Return the (X, Y) coordinate for the center point of the cell that contains the specified text.  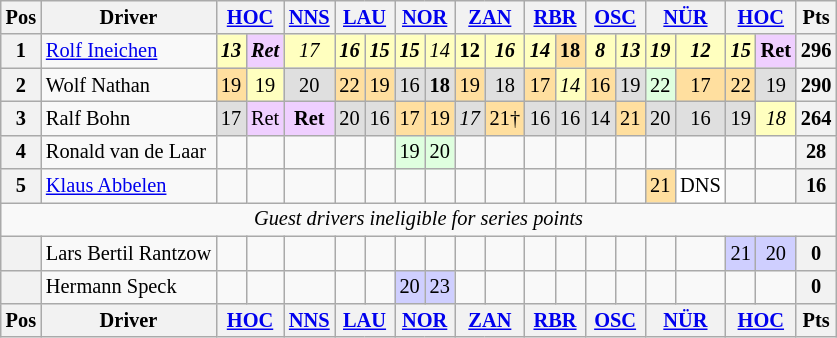
21† (505, 118)
DNS (700, 186)
4 (21, 152)
23 (440, 287)
Rolf Ineichen (128, 51)
Ralf Bohn (128, 118)
290 (816, 85)
3 (21, 118)
1 (21, 51)
296 (816, 51)
Hermann Speck (128, 287)
8 (600, 51)
Klaus Abbelen (128, 186)
Ronald van de Laar (128, 152)
2 (21, 85)
Lars Bertil Rantzow (128, 253)
Guest drivers ineligible for series points (418, 219)
5 (21, 186)
Wolf Nathan (128, 85)
264 (816, 118)
28 (816, 152)
